Extract the [X, Y] coordinate from the center of the cell holding the provided text.  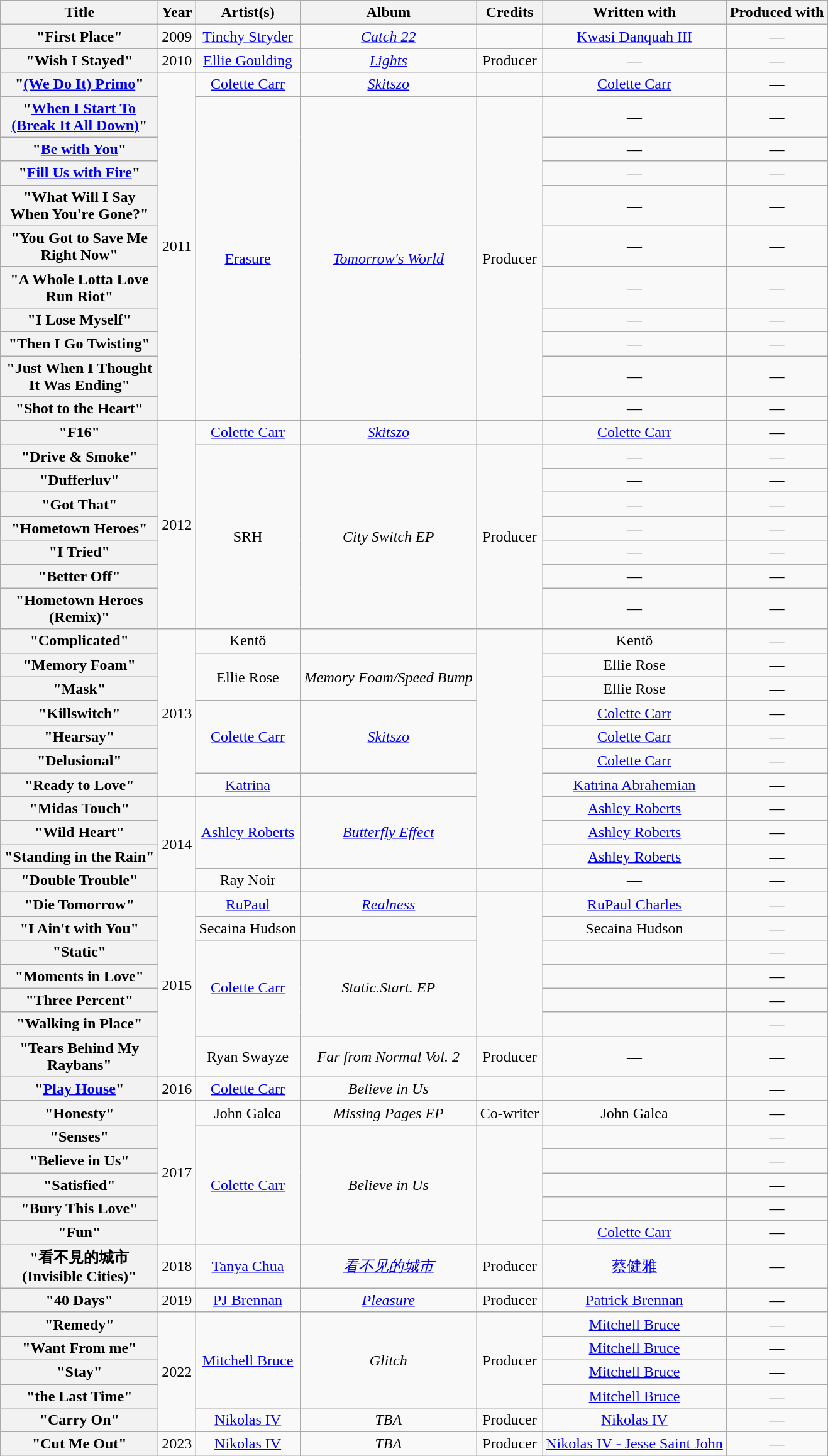
2018 [177, 1267]
2014 [177, 845]
Glitch [389, 1360]
"You Got to Save Me Right Now" [79, 247]
"Double Trouble" [79, 881]
2017 [177, 1172]
"What Will I Say When You're Gone?" [79, 205]
Tanya Chua [248, 1267]
"Killswitch" [79, 713]
"Ready to Love" [79, 784]
"A Whole Lotta Love Run Riot" [79, 287]
Ellie Goulding [248, 60]
Far from Normal Vol. 2 [389, 1057]
"Dufferluv" [79, 481]
"Memory Foam" [79, 665]
2015 [177, 985]
"Wild Heart" [79, 833]
Static.Start. EP [389, 988]
"Die Tomorrow" [79, 904]
"Just When I Thought It Was Ending" [79, 376]
"Senses" [79, 1136]
"Tears Behind My Raybans" [79, 1057]
2010 [177, 60]
Katrina Abrahemian [635, 784]
PJ Brennan [248, 1300]
Title [79, 13]
Butterfly Effect [389, 833]
"Wish I Stayed" [79, 60]
Tinchy Stryder [248, 36]
Year [177, 13]
"the Last Time" [79, 1396]
RuPaul Charles [635, 904]
2016 [177, 1089]
"40 Days" [79, 1300]
"Hometown Heroes (Remix)" [79, 609]
2012 [177, 525]
"I Tried" [79, 552]
"F16" [79, 433]
Pleasure [389, 1300]
"Cut Me Out" [79, 1444]
Artist(s) [248, 13]
"Complicated" [79, 641]
Memory Foam/Speed Bump [389, 677]
"First Place" [79, 36]
City Switch EP [389, 537]
"Be with You" [79, 149]
"Want From me" [79, 1348]
Ray Noir [248, 881]
"Midas Touch" [79, 809]
"Hearsay" [79, 736]
Written with [635, 13]
"Standing in the Rain" [79, 857]
2022 [177, 1372]
Kwasi Danquah III [635, 36]
"Stay" [79, 1372]
"When I Start To (Break It All Down)" [79, 117]
"Better Off" [79, 576]
Erasure [248, 258]
"Hometown Heroes" [79, 528]
"Then I Go Twisting" [79, 343]
RuPaul [248, 904]
"(We Do It) Primo" [79, 84]
"Shot to the Heart" [79, 409]
2019 [177, 1300]
"I Ain't with You" [79, 928]
"Remedy" [79, 1324]
"Static" [79, 952]
"Three Percent" [79, 1000]
Produced with [777, 13]
Tomorrow's World [389, 258]
"Play House" [79, 1089]
"I Lose Myself" [79, 320]
"Walking in Place" [79, 1024]
2013 [177, 713]
Catch 22 [389, 36]
Realness [389, 904]
"Believe in Us" [79, 1160]
Credits [509, 13]
Ryan Swayze [248, 1057]
"Mask" [79, 689]
"Got That" [79, 504]
"Moments in Love" [79, 976]
Katrina [248, 784]
"Fun" [79, 1233]
蔡健雅 [635, 1267]
Lights [389, 60]
"Carry On" [79, 1420]
"Satisfied" [79, 1184]
Album [389, 13]
"Drive & Smoke" [79, 457]
2009 [177, 36]
2011 [177, 247]
"Delusional" [79, 760]
Nikolas IV - Jesse Saint John [635, 1444]
SRH [248, 537]
Missing Pages EP [389, 1113]
看不见的城市 [389, 1267]
"看不見的城市 (Invisible Cities)" [79, 1267]
"Honesty" [79, 1113]
Co-writer [509, 1113]
"Bury This Love" [79, 1209]
"Fill Us with Fire" [79, 173]
Patrick Brennan [635, 1300]
2023 [177, 1444]
